Provide the (x, y) coordinate of the cell's center where the given text is located.  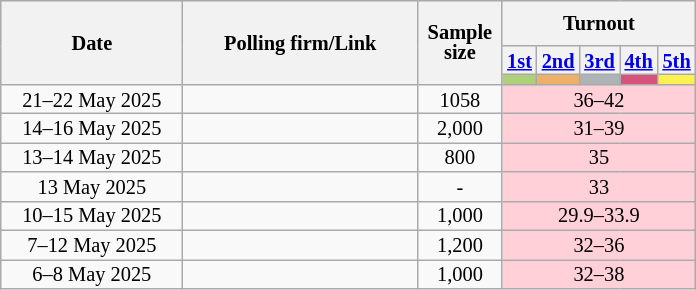
1st (520, 60)
2nd (558, 60)
3rd (599, 60)
5th (677, 60)
Polling firm/Link (300, 42)
1,200 (460, 244)
33 (598, 186)
32–36 (598, 244)
Date (92, 42)
36–42 (598, 98)
35 (598, 156)
7–12 May 2025 (92, 244)
6–8 May 2025 (92, 274)
10–15 May 2025 (92, 216)
31–39 (598, 128)
2,000 (460, 128)
Sample size (460, 42)
4th (639, 60)
Turnout (598, 22)
1058 (460, 98)
- (460, 186)
21–22 May 2025 (92, 98)
13 May 2025 (92, 186)
14–16 May 2025 (92, 128)
32–38 (598, 274)
13–14 May 2025 (92, 156)
800 (460, 156)
29.9–33.9 (598, 216)
